Scan for the cell matching the given text and deliver its [X, Y] coordinate at center. 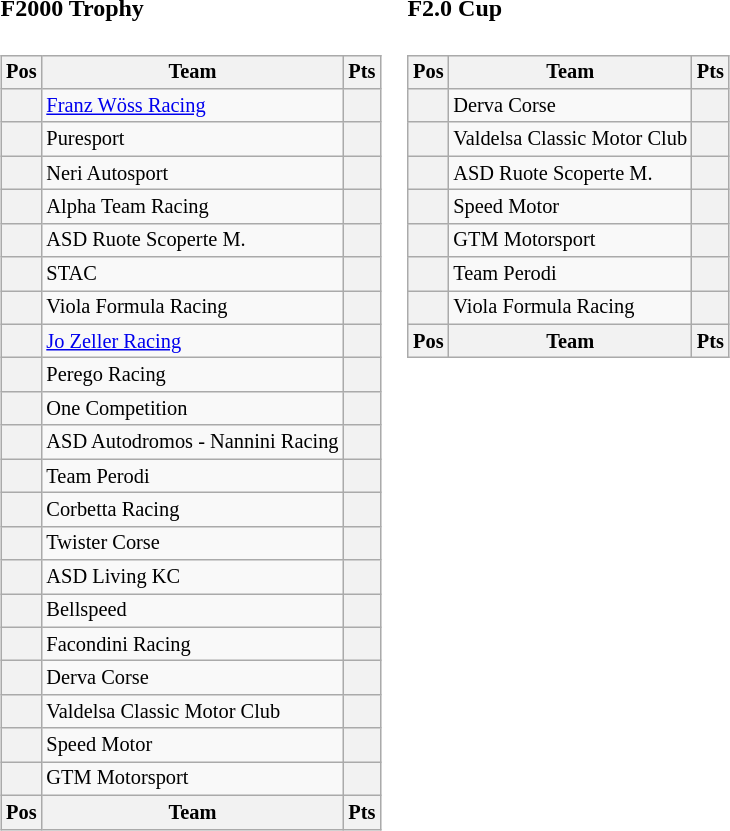
Bellspeed [192, 611]
ASD Living KC [192, 577]
ASD Autodromos - Nannini Racing [192, 442]
Perego Racing [192, 375]
Facondini Racing [192, 644]
One Competition [192, 409]
Neri Autosport [192, 173]
Twister Corse [192, 543]
Franz Wöss Racing [192, 106]
Alpha Team Racing [192, 207]
Jo Zeller Racing [192, 341]
Corbetta Racing [192, 510]
STAC [192, 274]
Puresport [192, 139]
